Return the [X, Y] coordinate for the center point of the cell that contains the specified text.  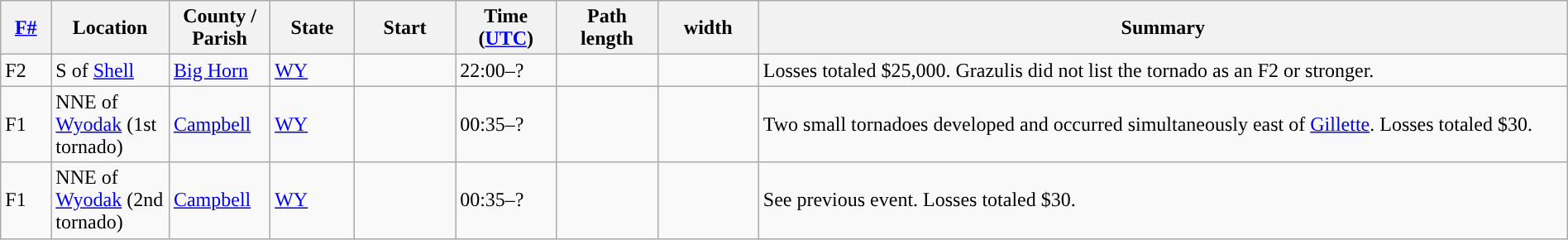
NNE of Wyodak (1st tornado) [111, 124]
Two small tornadoes developed and occurred simultaneously east of Gillette. Losses totaled $30. [1163, 124]
Location [111, 28]
F# [26, 28]
NNE of Wyodak (2nd tornado) [111, 200]
Summary [1163, 28]
Path length [607, 28]
State [313, 28]
22:00–? [506, 70]
County / Parish [219, 28]
Time (UTC) [506, 28]
F2 [26, 70]
Losses totaled $25,000. Grazulis did not list the tornado as an F2 or stronger. [1163, 70]
width [708, 28]
Start [404, 28]
Big Horn [219, 70]
S of Shell [111, 70]
See previous event. Losses totaled $30. [1163, 200]
